Extract the [X, Y] coordinate from the center of the cell holding the provided text.  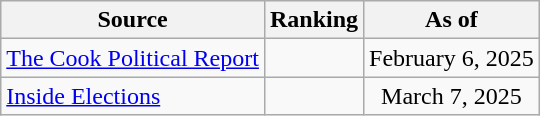
February 6, 2025 [452, 58]
March 7, 2025 [452, 96]
Source [133, 20]
As of [452, 20]
The Cook Political Report [133, 58]
Ranking [314, 20]
Inside Elections [133, 96]
